Extract the [x, y] coordinate from the center of the cell holding the provided text.  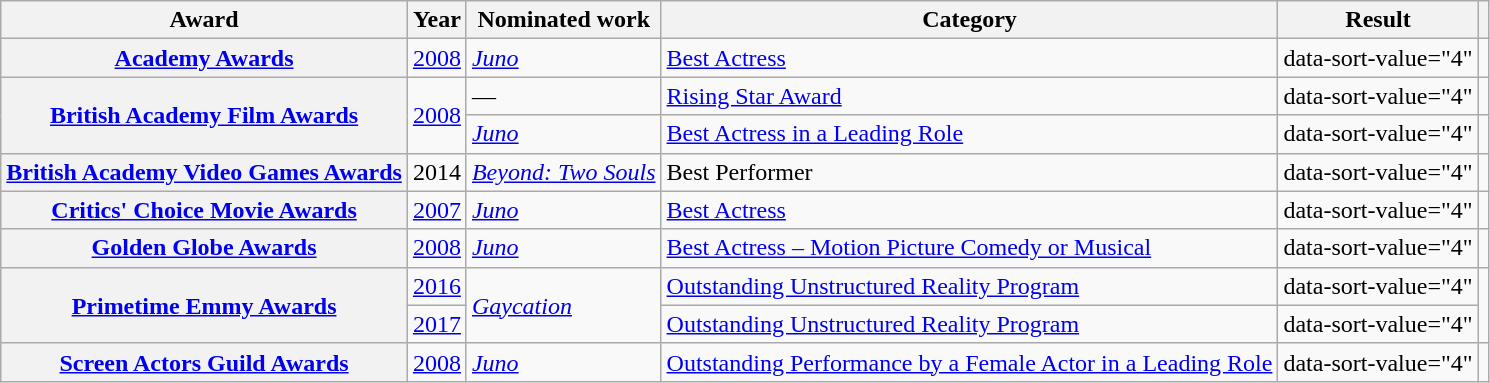
Year [436, 20]
2014 [436, 172]
Primetime Emmy Awards [204, 305]
Result [1378, 20]
Gaycation [564, 305]
Screen Actors Guild Awards [204, 362]
Outstanding Performance by a Female Actor in a Leading Role [970, 362]
Best Performer [970, 172]
Academy Awards [204, 58]
Rising Star Award [970, 96]
2016 [436, 286]
Category [970, 20]
British Academy Film Awards [204, 115]
Nominated work [564, 20]
Golden Globe Awards [204, 248]
2017 [436, 324]
British Academy Video Games Awards [204, 172]
Critics' Choice Movie Awards [204, 210]
— [564, 96]
2007 [436, 210]
Award [204, 20]
Best Actress in a Leading Role [970, 134]
Beyond: Two Souls [564, 172]
Best Actress – Motion Picture Comedy or Musical [970, 248]
